From the cell containing the given text, extract its center point as [X, Y] coordinate. 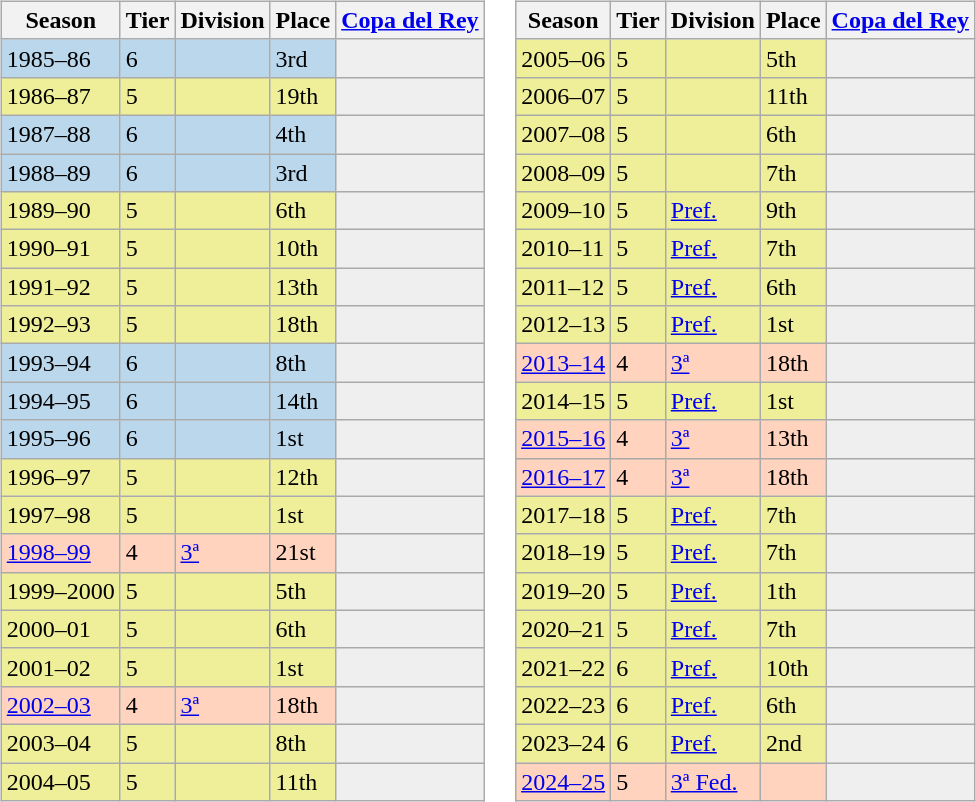
1th [793, 591]
2018–19 [564, 553]
1986–87 [60, 96]
1995–96 [60, 439]
2023–24 [564, 743]
1998–99 [60, 553]
2005–06 [564, 58]
9th [793, 211]
3ª Fed. [712, 781]
1987–88 [60, 134]
1997–98 [60, 515]
2017–18 [564, 515]
2020–21 [564, 629]
2022–23 [564, 705]
2nd [793, 743]
2011–12 [564, 287]
2002–03 [60, 705]
2007–08 [564, 134]
2009–10 [564, 211]
2024–25 [564, 781]
2012–13 [564, 325]
1999–2000 [60, 591]
1991–92 [60, 287]
1988–89 [60, 173]
1993–94 [60, 363]
1992–93 [60, 325]
19th [303, 96]
2014–15 [564, 401]
2008–09 [564, 173]
2016–17 [564, 477]
1990–91 [60, 249]
2003–04 [60, 743]
2013–14 [564, 363]
2000–01 [60, 629]
1989–90 [60, 211]
12th [303, 477]
2004–05 [60, 781]
21st [303, 553]
1985–86 [60, 58]
2001–02 [60, 667]
1996–97 [60, 477]
2010–11 [564, 249]
2015–16 [564, 439]
4th [303, 134]
2019–20 [564, 591]
1994–95 [60, 401]
14th [303, 401]
2021–22 [564, 667]
2006–07 [564, 96]
